Pinpoint the cell where the given text exists, returning its (x, y) midpoint coordinate. 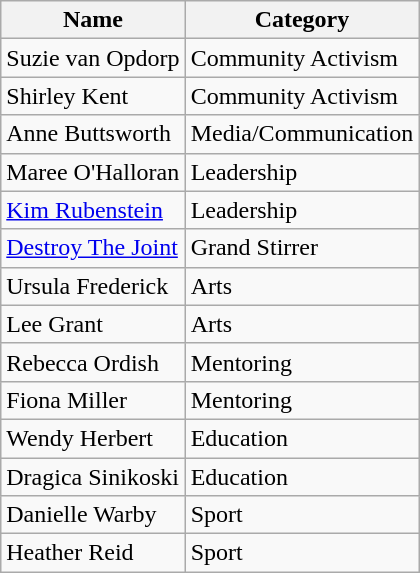
Ursula Frederick (93, 286)
Grand Stirrer (302, 248)
Shirley Kent (93, 96)
Suzie van Opdorp (93, 58)
Media/Communication (302, 134)
Rebecca Ordish (93, 362)
Category (302, 20)
Dragica Sinikoski (93, 477)
Lee Grant (93, 324)
Anne Buttsworth (93, 134)
Maree O'Halloran (93, 172)
Name (93, 20)
Heather Reid (93, 553)
Wendy Herbert (93, 438)
Fiona Miller (93, 400)
Kim Rubenstein (93, 210)
Destroy The Joint (93, 248)
Danielle Warby (93, 515)
